From the cell containing the given text, extract its center point as (X, Y) coordinate. 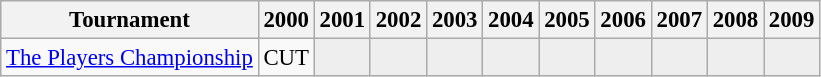
2008 (735, 20)
2002 (398, 20)
2006 (623, 20)
Tournament (130, 20)
2005 (567, 20)
The Players Championship (130, 58)
2004 (511, 20)
2009 (792, 20)
2007 (679, 20)
CUT (286, 58)
2001 (342, 20)
2003 (455, 20)
2000 (286, 20)
